Search for the cell housing the specified text and yield its (x, y) center coordinate. 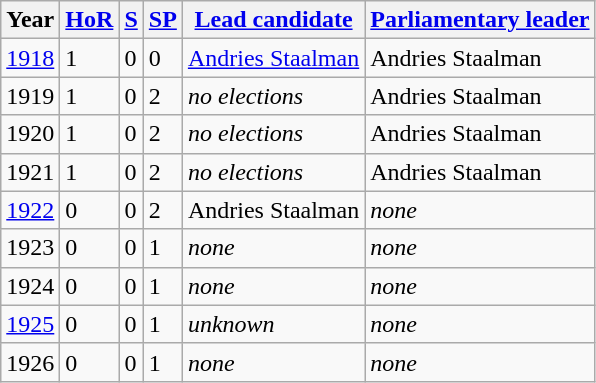
SP (162, 20)
Parliamentary leader (480, 20)
1925 (30, 324)
1926 (30, 362)
1924 (30, 286)
S (131, 20)
1923 (30, 248)
1922 (30, 210)
1920 (30, 134)
Year (30, 20)
HoR (90, 20)
Lead candidate (273, 20)
unknown (273, 324)
1919 (30, 96)
1921 (30, 172)
1918 (30, 58)
